Search for the cell housing the specified text and yield its [X, Y] center coordinate. 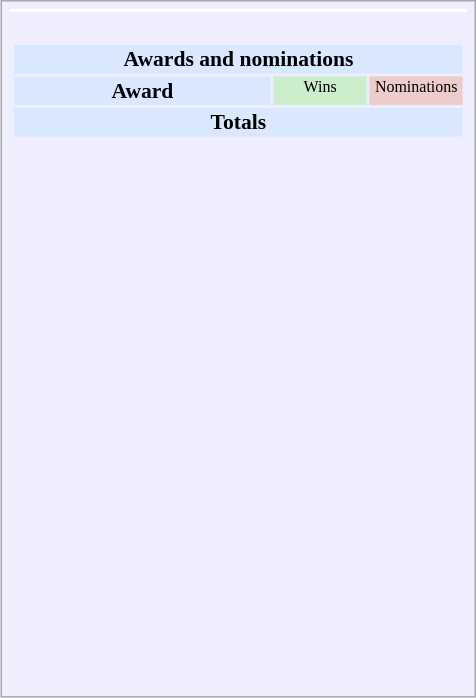
Awards and nominations Award Wins Nominations Totals [239, 346]
Awards and nominations [238, 59]
Award [142, 90]
Totals [238, 122]
Nominations [416, 90]
Wins [320, 90]
